Detect which cell encompasses the target text, then output its [X, Y] center coordinate. 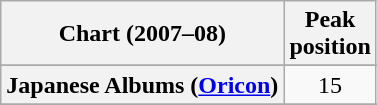
Japanese Albums (Oricon) [142, 85]
15 [330, 85]
Chart (2007–08) [142, 34]
Peakposition [330, 34]
